Identify which cell holds the provided text, then report its (X, Y) central coordinate. 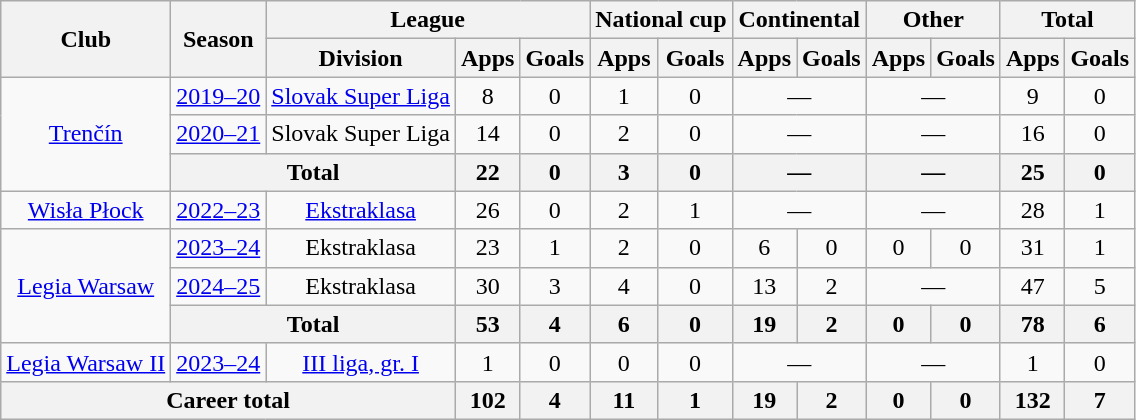
Club (86, 39)
2019–20 (218, 96)
9 (1032, 96)
Legia Warsaw (86, 286)
22 (487, 172)
13 (764, 286)
16 (1032, 134)
2024–25 (218, 286)
2020–21 (218, 134)
5 (1100, 286)
National cup (661, 20)
28 (1032, 210)
102 (487, 400)
25 (1032, 172)
2022–23 (218, 210)
14 (487, 134)
78 (1032, 324)
Career total (228, 400)
League (428, 20)
Other (933, 20)
132 (1032, 400)
Continental (799, 20)
Season (218, 39)
53 (487, 324)
11 (624, 400)
31 (1032, 248)
Division (361, 58)
8 (487, 96)
III liga, gr. I (361, 362)
30 (487, 286)
Trenčín (86, 134)
26 (487, 210)
Wisła Płock (86, 210)
47 (1032, 286)
Legia Warsaw II (86, 362)
23 (487, 248)
7 (1100, 400)
